Output the [X, Y] coordinate of the center of the cell containing the given text.  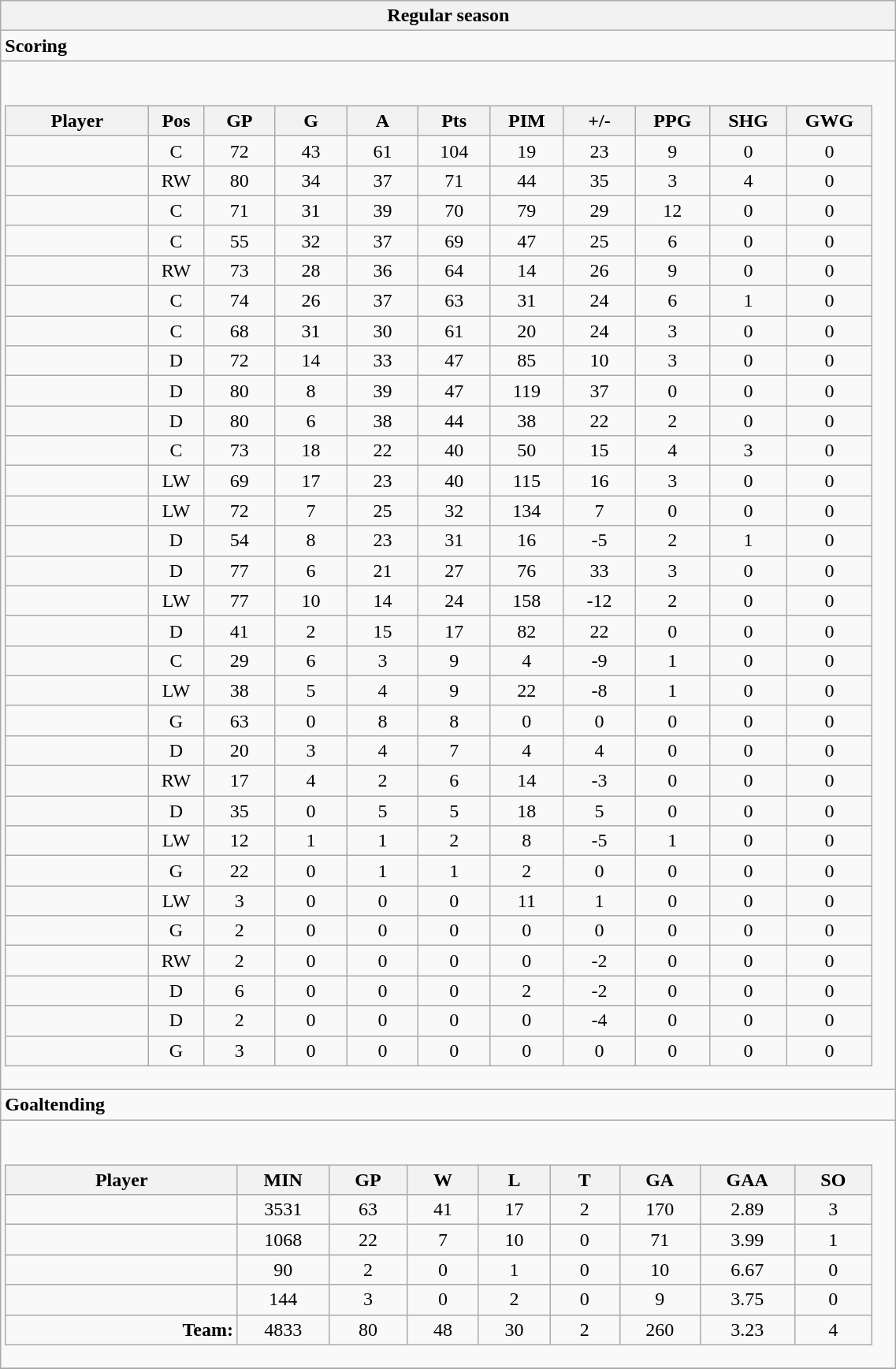
48 [443, 1330]
260 [660, 1330]
T [585, 1180]
158 [527, 601]
79 [527, 210]
21 [383, 571]
2.89 [747, 1210]
54 [240, 541]
Team: [121, 1330]
64 [454, 270]
W [443, 1180]
GAA [747, 1180]
-12 [599, 601]
PPG [673, 121]
19 [527, 151]
Goaltending [448, 1104]
Regular season [448, 16]
119 [527, 391]
Pos [177, 121]
76 [527, 571]
3.75 [747, 1300]
144 [283, 1300]
+/- [599, 121]
34 [310, 180]
GA [660, 1180]
-9 [599, 660]
3531 [283, 1210]
68 [240, 331]
55 [240, 240]
-4 [599, 1021]
SO [833, 1180]
74 [240, 301]
GWG [829, 121]
27 [454, 571]
90 [283, 1270]
36 [383, 270]
Pts [454, 121]
104 [454, 151]
4833 [283, 1330]
1068 [283, 1240]
MIN [283, 1180]
PIM [527, 121]
70 [454, 210]
134 [527, 511]
6.67 [747, 1270]
L [514, 1180]
11 [527, 901]
82 [527, 631]
Scoring [448, 46]
SHG [749, 121]
43 [310, 151]
50 [527, 451]
85 [527, 361]
3.23 [747, 1330]
170 [660, 1210]
28 [310, 270]
115 [527, 481]
A [383, 121]
3.99 [747, 1240]
-3 [599, 781]
-8 [599, 690]
